Locate the cell with the specified text and output its (X, Y) center coordinate. 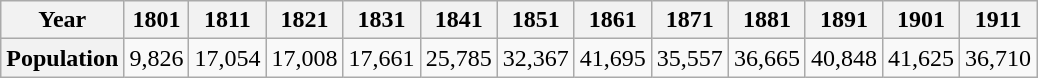
1821 (304, 20)
32,367 (536, 58)
36,710 (998, 58)
1851 (536, 20)
1811 (228, 20)
41,625 (920, 58)
40,848 (844, 58)
36,665 (766, 58)
41,695 (612, 58)
35,557 (690, 58)
1861 (612, 20)
17,008 (304, 58)
17,661 (382, 58)
9,826 (156, 58)
1801 (156, 20)
1891 (844, 20)
Population (62, 58)
1831 (382, 20)
1871 (690, 20)
17,054 (228, 58)
25,785 (458, 58)
1881 (766, 20)
1841 (458, 20)
Year (62, 20)
1901 (920, 20)
1911 (998, 20)
